Extract the [x, y] coordinate from the center of the cell holding the provided text.  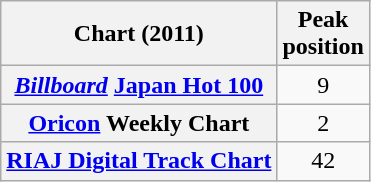
Billboard Japan Hot 100 [139, 85]
Oricon Weekly Chart [139, 123]
42 [323, 161]
Chart (2011) [139, 34]
9 [323, 85]
Peakposition [323, 34]
RIAJ Digital Track Chart [139, 161]
2 [323, 123]
